Provide the (X, Y) coordinate of the cell's center where the given text is located.  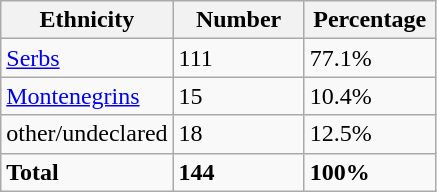
18 (238, 134)
Percentage (370, 20)
12.5% (370, 134)
100% (370, 172)
144 (238, 172)
15 (238, 96)
77.1% (370, 58)
Serbs (87, 58)
Total (87, 172)
10.4% (370, 96)
Number (238, 20)
Ethnicity (87, 20)
Montenegrins (87, 96)
other/undeclared (87, 134)
111 (238, 58)
